Capture the cell that displays the provided text and extract its [x, y] central coordinate. 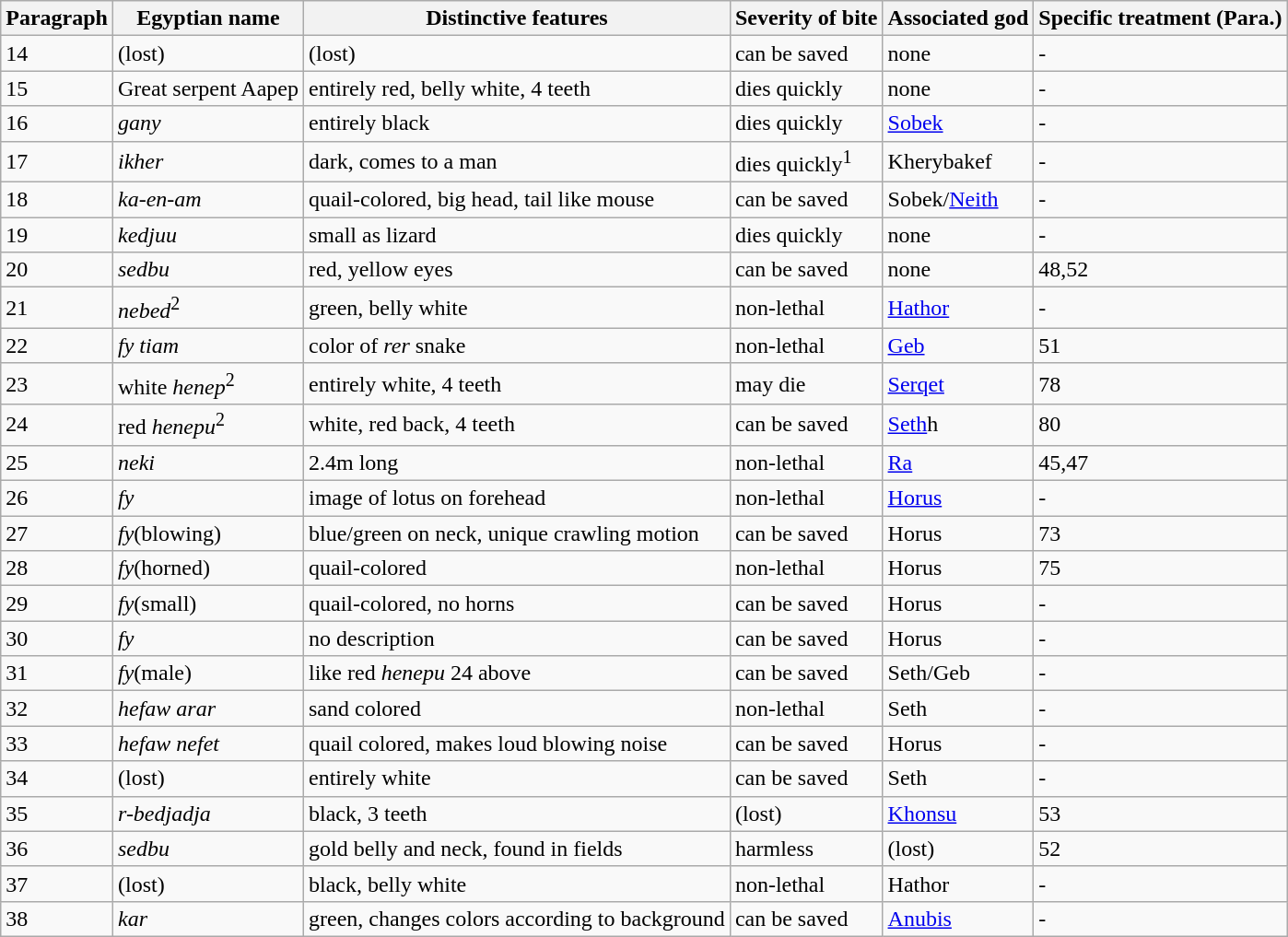
entirely red, belly white, 4 teeth [516, 88]
45,47 [1161, 463]
kedjuu [208, 235]
16 [57, 123]
Severity of bite [806, 18]
21 [57, 308]
Paragraph [57, 18]
fy(male) [208, 673]
35 [57, 814]
no description [516, 638]
Distinctive features [516, 18]
Specific treatment (Para.) [1161, 18]
quail-colored, big head, tail like mouse [516, 200]
fy(small) [208, 603]
blue/green on neck, unique crawling motion [516, 533]
green, changes colors according to background [516, 919]
53 [1161, 814]
gold belly and neck, found in fields [516, 849]
15 [57, 88]
hefaw nefet [208, 744]
18 [57, 200]
black, 3 teeth [516, 814]
73 [1161, 533]
color of rer snake [516, 346]
20 [57, 270]
Ra [958, 463]
Sethh [958, 426]
Seth/Geb [958, 673]
kar [208, 919]
14 [57, 53]
entirely white, 4 teeth [516, 383]
26 [57, 498]
white henep2 [208, 383]
25 [57, 463]
Great serpent Aapep [208, 88]
quail colored, makes loud blowing noise [516, 744]
Kherybakef [958, 162]
Anubis [958, 919]
image of lotus on forehead [516, 498]
quail-colored, no horns [516, 603]
78 [1161, 383]
75 [1161, 568]
nebed2 [208, 308]
like red henepu 24 above [516, 673]
19 [57, 235]
entirely white [516, 779]
Associated god [958, 18]
Sobek [958, 123]
17 [57, 162]
Egyptian name [208, 18]
green, belly white [516, 308]
51 [1161, 346]
red henepu2 [208, 426]
80 [1161, 426]
Serqet [958, 383]
Sobek/Neith [958, 200]
quail-colored [516, 568]
28 [57, 568]
Geb [958, 346]
48,52 [1161, 270]
30 [57, 638]
29 [57, 603]
neki [208, 463]
23 [57, 383]
black, belly white [516, 884]
small as lizard [516, 235]
fy(blowing) [208, 533]
32 [57, 709]
Khonsu [958, 814]
fy tiam [208, 346]
sand colored [516, 709]
red, yellow eyes [516, 270]
37 [57, 884]
22 [57, 346]
2.4m long [516, 463]
24 [57, 426]
ka-en-am [208, 200]
33 [57, 744]
52 [1161, 849]
31 [57, 673]
gany [208, 123]
dies quickly1 [806, 162]
entirely black [516, 123]
fy(horned) [208, 568]
dark, comes to a man [516, 162]
white, red back, 4 teeth [516, 426]
ikher [208, 162]
r-bedjadja [208, 814]
38 [57, 919]
may die [806, 383]
harmless [806, 849]
36 [57, 849]
34 [57, 779]
27 [57, 533]
hefaw arar [208, 709]
